Return the [x, y] coordinate for the center point of the cell that contains the specified text.  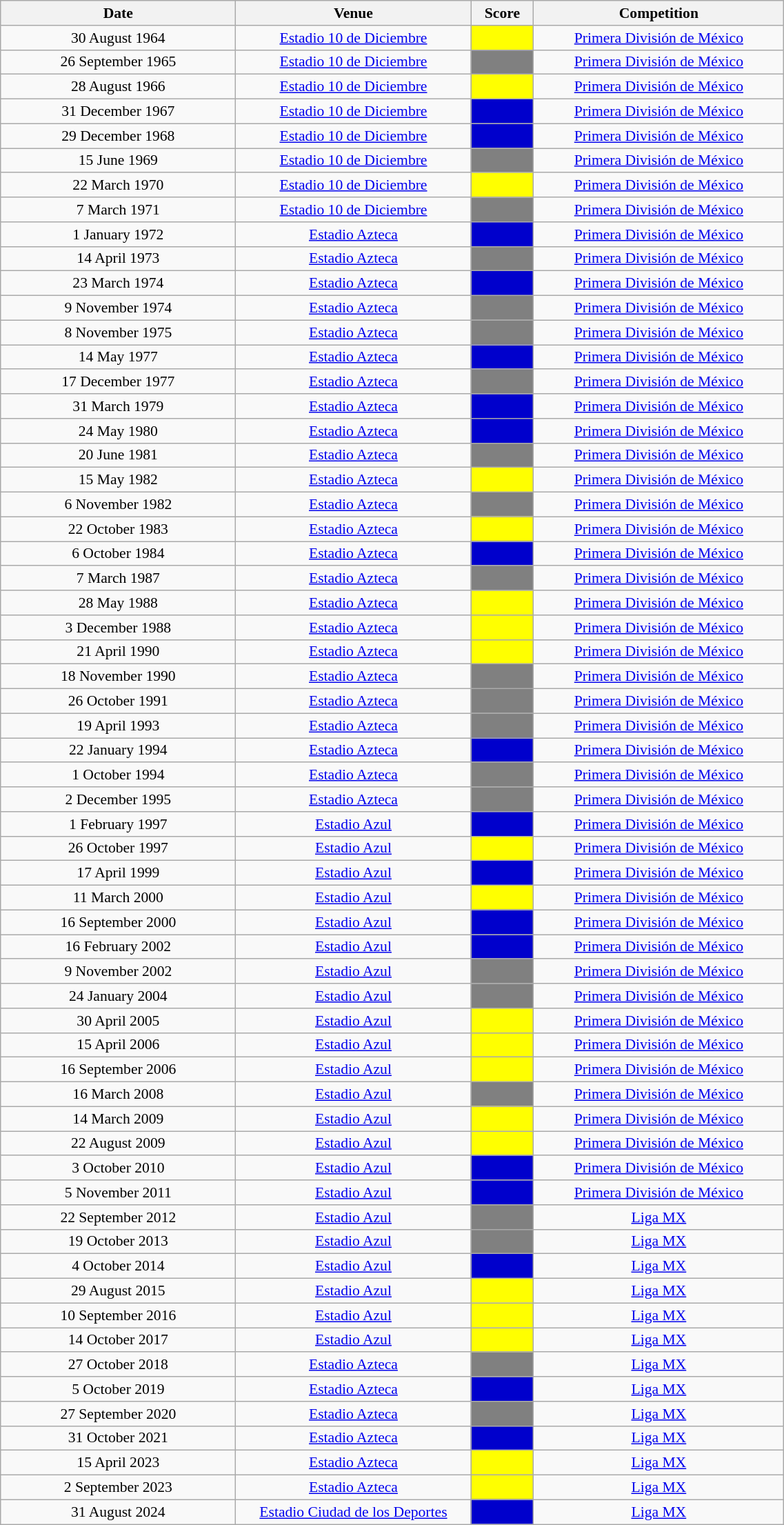
31 August 2024 [119, 1512]
18 November 1990 [119, 677]
Competition [659, 13]
17 December 1977 [119, 382]
15 June 1969 [119, 161]
20 June 1981 [119, 455]
17 April 1999 [119, 873]
1 February 1997 [119, 824]
30 August 1964 [119, 38]
5 November 2011 [119, 1193]
14 March 2009 [119, 1119]
22 January 1994 [119, 750]
4 October 2014 [119, 1266]
6 October 1984 [119, 554]
15 May 1982 [119, 480]
24 May 1980 [119, 431]
31 December 1967 [119, 112]
1 January 1972 [119, 235]
29 December 1968 [119, 136]
16 September 2000 [119, 922]
Estadio Ciudad de los Deportes [353, 1512]
Venue [353, 13]
9 November 1974 [119, 308]
5 October 2019 [119, 1389]
29 August 2015 [119, 1291]
16 February 2002 [119, 947]
19 October 2013 [119, 1242]
19 April 1993 [119, 726]
Score [502, 13]
28 May 1988 [119, 603]
16 March 2008 [119, 1095]
14 April 1973 [119, 259]
23 March 1974 [119, 283]
31 October 2021 [119, 1438]
27 October 2018 [119, 1365]
10 September 2016 [119, 1315]
30 April 2005 [119, 1021]
15 April 2006 [119, 1045]
26 September 1965 [119, 62]
8 November 1975 [119, 332]
6 November 1982 [119, 505]
15 April 2023 [119, 1463]
28 August 1966 [119, 87]
22 October 1983 [119, 529]
1 October 1994 [119, 775]
26 October 1997 [119, 848]
3 December 1988 [119, 628]
11 March 2000 [119, 898]
7 March 1971 [119, 210]
22 September 2012 [119, 1217]
31 March 1979 [119, 406]
7 March 1987 [119, 579]
Date [119, 13]
16 September 2006 [119, 1070]
2 September 2023 [119, 1488]
22 March 1970 [119, 186]
2 December 1995 [119, 799]
27 September 2020 [119, 1414]
24 January 2004 [119, 996]
3 October 2010 [119, 1168]
9 November 2002 [119, 972]
21 April 1990 [119, 652]
22 August 2009 [119, 1144]
26 October 1991 [119, 701]
14 May 1977 [119, 357]
14 October 2017 [119, 1340]
